Provide the (x, y) coordinate of the cell's center where the given text is located.  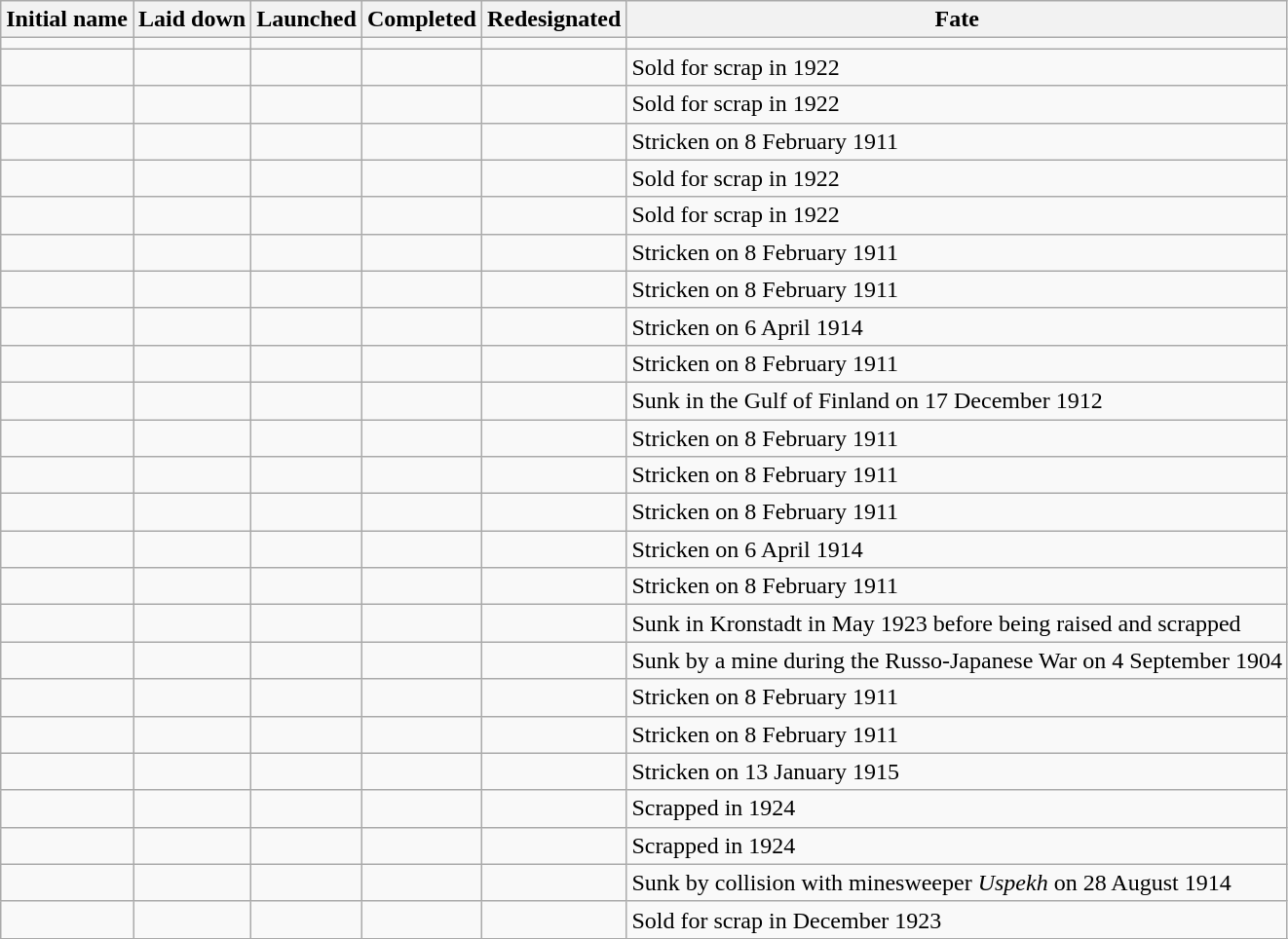
Launched (307, 19)
Sunk by a mine during the Russo-Japanese War on 4 September 1904 (957, 660)
Fate (957, 19)
Initial name (67, 19)
Sunk in the Gulf of Finland on 17 December 1912 (957, 400)
Completed (421, 19)
Stricken on 13 January 1915 (957, 771)
Laid down (191, 19)
Sunk by collision with minesweeper Uspekh on 28 August 1914 (957, 883)
Sold for scrap in December 1923 (957, 920)
Redesignated (553, 19)
Sunk in Kronstadt in May 1923 before being raised and scrapped (957, 623)
